Extract the [x, y] coordinate from the center of the cell holding the provided text.  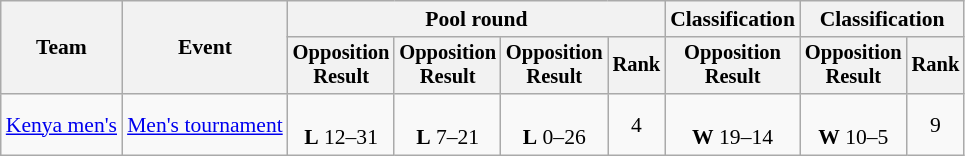
Kenya men's [62, 124]
W 19–14 [732, 124]
W 10–5 [854, 124]
Event [205, 48]
L 0–26 [554, 124]
9 [936, 124]
L 7–21 [448, 124]
Pool round [476, 19]
4 [637, 124]
Men's tournament [205, 124]
Team [62, 48]
L 12–31 [342, 124]
